Find where the given text appears and provide that cell's center as (X, Y) coordinate. 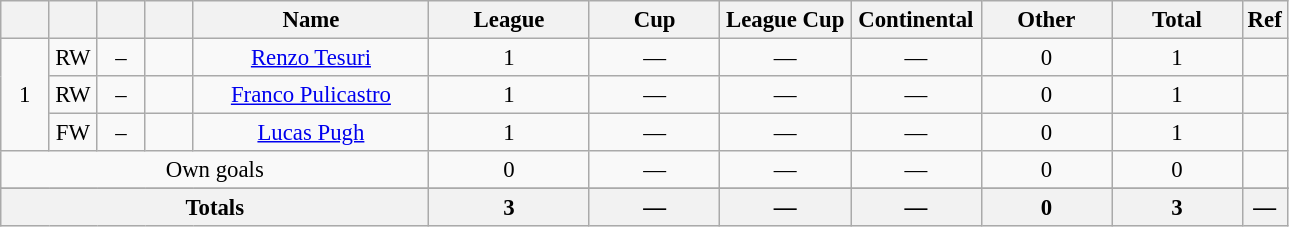
Ref (1264, 20)
Cup (654, 20)
FW (73, 133)
Franco Pulicastro (311, 95)
League (510, 20)
Total (1178, 20)
Name (311, 20)
Other (1046, 20)
Totals (215, 208)
Continental (916, 20)
Lucas Pugh (311, 133)
Renzo Tesuri (311, 58)
League Cup (786, 20)
Own goals (215, 170)
